Scan for the cell matching the given text and deliver its [x, y] coordinate at center. 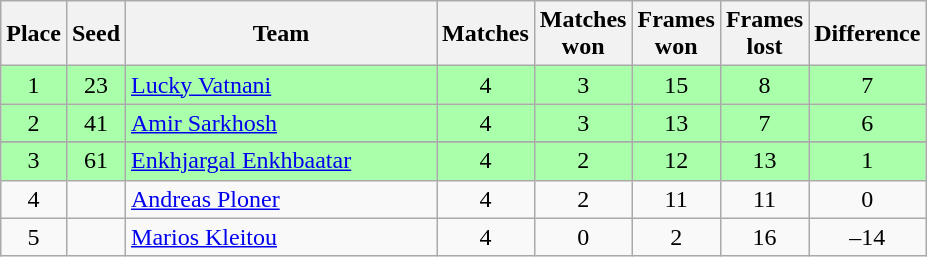
Frames won [676, 34]
12 [676, 161]
41 [96, 123]
61 [96, 161]
15 [676, 85]
Matches won [583, 34]
Frames lost [764, 34]
Team [282, 34]
Lucky Vatnani [282, 85]
8 [764, 85]
Difference [868, 34]
Andreas Ploner [282, 199]
6 [868, 123]
Matches [486, 34]
23 [96, 85]
Seed [96, 34]
Marios Kleitou [282, 237]
5 [34, 237]
Enkhjargal Enkhbaatar [282, 161]
–14 [868, 237]
Place [34, 34]
16 [764, 237]
Amir Sarkhosh [282, 123]
